Provide the (x, y) coordinate of the cell's center where the given text is located.  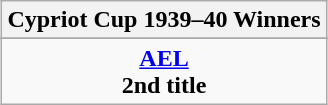
Cypriot Cup 1939–40 Winners (164, 20)
AEL2nd title (164, 72)
